Return the [x, y] coordinate for the center point of the cell that contains the specified text.  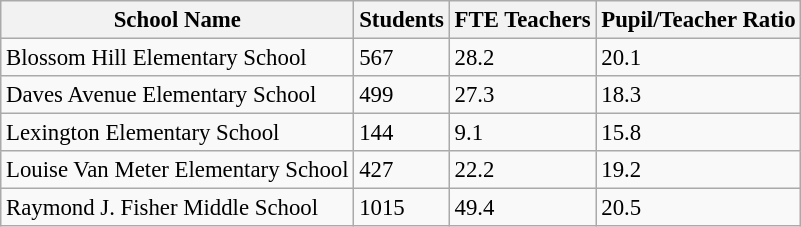
18.3 [698, 95]
FTE Teachers [522, 20]
20.1 [698, 58]
499 [402, 95]
20.5 [698, 208]
22.2 [522, 170]
Blossom Hill Elementary School [178, 58]
49.4 [522, 208]
567 [402, 58]
Louise Van Meter Elementary School [178, 170]
15.8 [698, 133]
School Name [178, 20]
19.2 [698, 170]
28.2 [522, 58]
Lexington Elementary School [178, 133]
1015 [402, 208]
Raymond J. Fisher Middle School [178, 208]
144 [402, 133]
Pupil/Teacher Ratio [698, 20]
27.3 [522, 95]
9.1 [522, 133]
427 [402, 170]
Students [402, 20]
Daves Avenue Elementary School [178, 95]
